Pinpoint the cell where the given text exists, returning its [X, Y] midpoint coordinate. 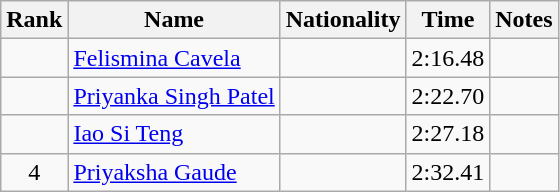
Felismina Cavela [174, 58]
Notes [524, 20]
2:22.70 [448, 96]
Rank [34, 20]
Priyanka Singh Patel [174, 96]
Time [448, 20]
2:27.18 [448, 134]
4 [34, 172]
Priyaksha Gaude [174, 172]
2:16.48 [448, 58]
2:32.41 [448, 172]
Iao Si Teng [174, 134]
Nationality [343, 20]
Name [174, 20]
